Scan for the cell matching the given text and deliver its (X, Y) coordinate at center. 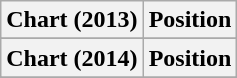
Chart (2013) (72, 20)
Chart (2014) (72, 58)
